Capture the cell that displays the provided text and extract its [X, Y] central coordinate. 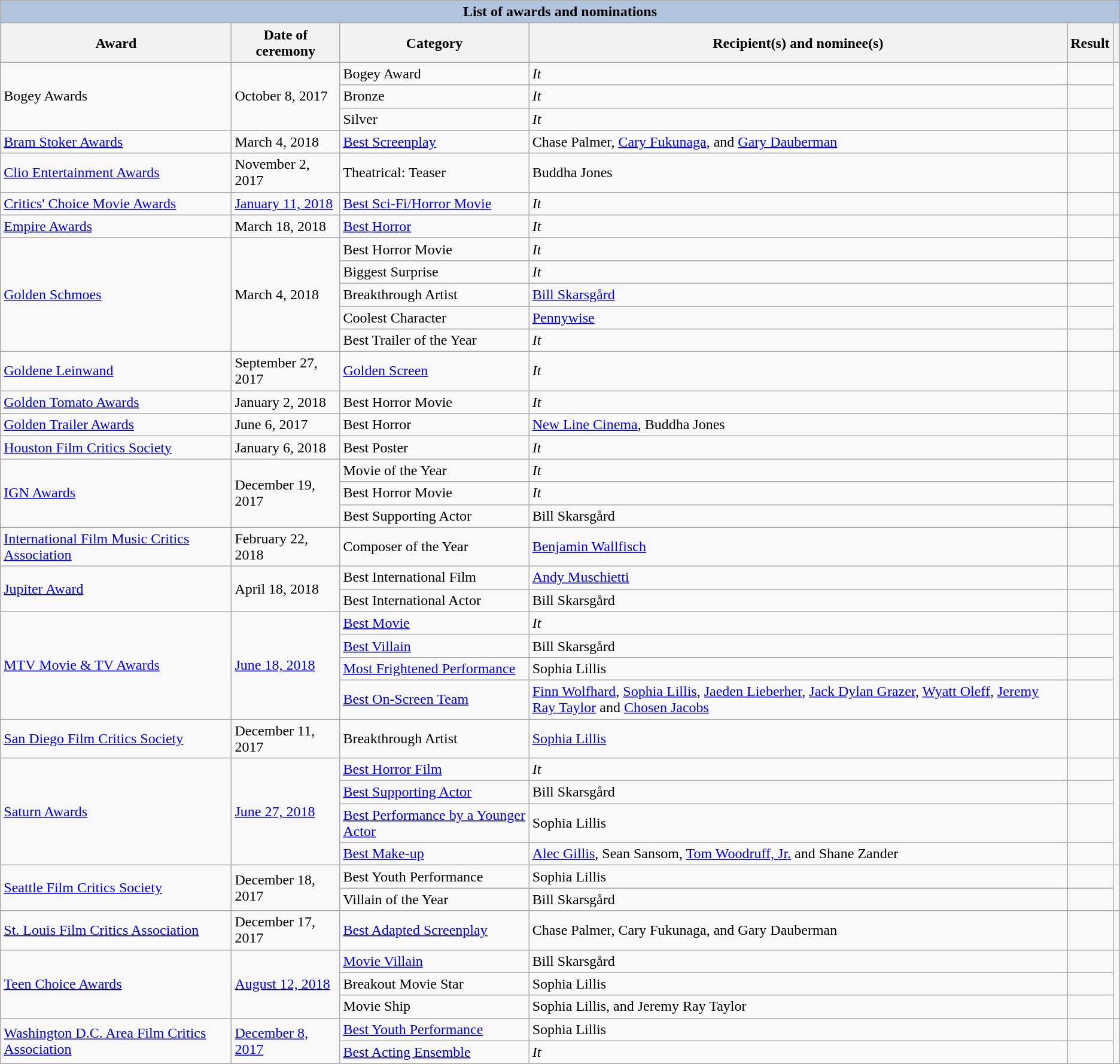
MTV Movie & TV Awards [116, 665]
Result [1090, 43]
Best International Film [434, 577]
Bogey Awards [116, 96]
Movie of the Year [434, 470]
December 18, 2017 [286, 888]
September 27, 2017 [286, 371]
Best Performance by a Younger Actor [434, 823]
Houston Film Critics Society [116, 448]
Critics' Choice Movie Awards [116, 203]
Best International Actor [434, 600]
Empire Awards [116, 226]
Category [434, 43]
Movie Ship [434, 1007]
Benjamin Wallfisch [798, 547]
Best Adapted Screenplay [434, 930]
Date of ceremony [286, 43]
January 2, 2018 [286, 402]
St. Louis Film Critics Association [116, 930]
March 18, 2018 [286, 226]
June 27, 2018 [286, 811]
Alec Gillis, Sean Sansom, Tom Woodruff, Jr. and Shane Zander [798, 854]
Breakout Movie Star [434, 984]
Pennywise [798, 318]
New Line Cinema, Buddha Jones [798, 425]
Sophia Lillis, and Jeremy Ray Taylor [798, 1007]
Coolest Character [434, 318]
Recipient(s) and nominee(s) [798, 43]
Movie Villain [434, 961]
Best Horror Film [434, 770]
Best Make-up [434, 854]
Biggest Surprise [434, 272]
List of awards and nominations [560, 12]
Buddha Jones [798, 172]
Golden Screen [434, 371]
February 22, 2018 [286, 547]
Bram Stoker Awards [116, 142]
December 8, 2017 [286, 1041]
October 8, 2017 [286, 96]
Golden Schmoes [116, 294]
Best Screenplay [434, 142]
Seattle Film Critics Society [116, 888]
January 6, 2018 [286, 448]
December 11, 2017 [286, 738]
Washington D.C. Area Film Critics Association [116, 1041]
Bogey Award [434, 74]
December 19, 2017 [286, 493]
San Diego Film Critics Society [116, 738]
Clio Entertainment Awards [116, 172]
Best Villain [434, 646]
Award [116, 43]
Theatrical: Teaser [434, 172]
Best Acting Ensemble [434, 1052]
Saturn Awards [116, 811]
Bronze [434, 96]
International Film Music Critics Association [116, 547]
Golden Tomato Awards [116, 402]
Best Sci-Fi/Horror Movie [434, 203]
Jupiter Award [116, 589]
June 6, 2017 [286, 425]
Andy Muschietti [798, 577]
Teen Choice Awards [116, 984]
Most Frightened Performance [434, 668]
Silver [434, 119]
Finn Wolfhard, Sophia Lillis, Jaeden Lieberher, Jack Dylan Grazer, Wyatt Oleff, Jeremy Ray Taylor and Chosen Jacobs [798, 699]
January 11, 2018 [286, 203]
Best Poster [434, 448]
Best Movie [434, 623]
August 12, 2018 [286, 984]
Best On-Screen Team [434, 699]
Goldene Leinwand [116, 371]
Golden Trailer Awards [116, 425]
December 17, 2017 [286, 930]
June 18, 2018 [286, 665]
Best Trailer of the Year [434, 341]
April 18, 2018 [286, 589]
Composer of the Year [434, 547]
November 2, 2017 [286, 172]
IGN Awards [116, 493]
Villain of the Year [434, 899]
